Search for the cell housing the specified text and yield its [x, y] center coordinate. 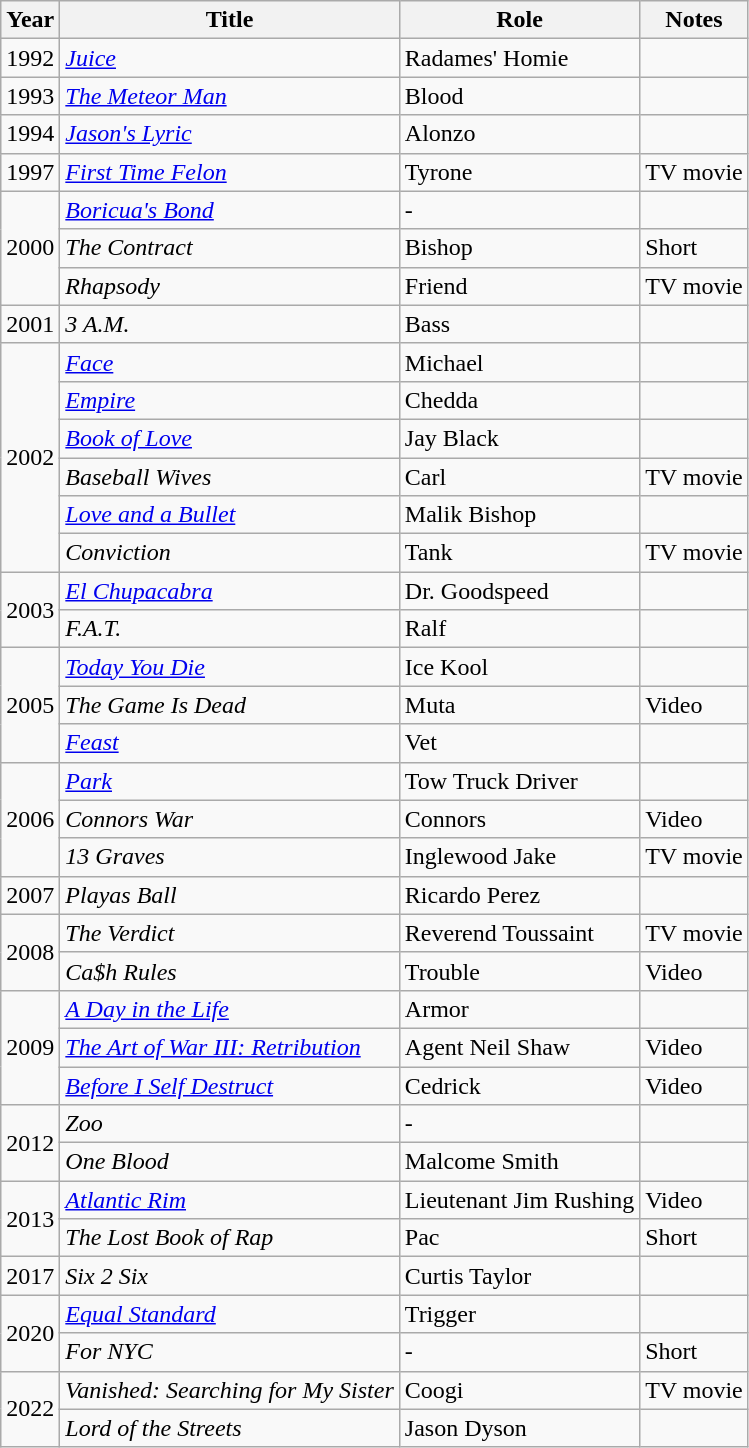
Carl [519, 477]
Jason Dyson [519, 1428]
Malik Bishop [519, 515]
Inglewood Jake [519, 857]
Reverend Toussaint [519, 933]
Coogi [519, 1390]
F.A.T. [230, 629]
Title [230, 20]
Ca$h Rules [230, 971]
2002 [30, 457]
Park [230, 781]
Vet [519, 743]
1994 [30, 134]
2008 [30, 952]
Lord of the Streets [230, 1428]
Cedrick [519, 1085]
Jay Black [519, 438]
Tank [519, 553]
A Day in the Life [230, 1009]
Malcome Smith [519, 1162]
1993 [30, 96]
Juice [230, 58]
1997 [30, 172]
Curtis Taylor [519, 1276]
Jason's Lyric [230, 134]
Pac [519, 1238]
Role [519, 20]
Today You Die [230, 667]
13 Graves [230, 857]
Muta [519, 705]
The Lost Book of Rap [230, 1238]
Notes [694, 20]
2009 [30, 1047]
Agent Neil Shaw [519, 1047]
3 A.M. [230, 324]
2017 [30, 1276]
Trigger [519, 1314]
Book of Love [230, 438]
2006 [30, 819]
Face [230, 362]
2005 [30, 705]
Empire [230, 400]
Ricardo Perez [519, 895]
1992 [30, 58]
First Time Felon [230, 172]
Zoo [230, 1124]
Year [30, 20]
2022 [30, 1409]
Armor [519, 1009]
Conviction [230, 553]
Love and a Bullet [230, 515]
The Meteor Man [230, 96]
For NYC [230, 1352]
Blood [519, 96]
Ralf [519, 629]
Vanished: Searching for My Sister [230, 1390]
Baseball Wives [230, 477]
Before I Self Destruct [230, 1085]
The Contract [230, 248]
Chedda [519, 400]
Six 2 Six [230, 1276]
Bishop [519, 248]
Feast [230, 743]
Atlantic Rim [230, 1200]
2001 [30, 324]
Dr. Goodspeed [519, 591]
Tow Truck Driver [519, 781]
Connors War [230, 819]
Playas Ball [230, 895]
2003 [30, 610]
2000 [30, 248]
Alonzo [519, 134]
Ice Kool [519, 667]
Bass [519, 324]
El Chupacabra [230, 591]
2013 [30, 1219]
Michael [519, 362]
The Game Is Dead [230, 705]
The Art of War III: Retribution [230, 1047]
Boricua's Bond [230, 210]
Friend [519, 286]
Tyrone [519, 172]
2012 [30, 1143]
Equal Standard [230, 1314]
Radames' Homie [519, 58]
2020 [30, 1333]
The Verdict [230, 933]
Lieutenant Jim Rushing [519, 1200]
Trouble [519, 971]
Connors [519, 819]
Rhapsody [230, 286]
One Blood [230, 1162]
2007 [30, 895]
